Return the [X, Y] coordinate for the center point of the cell that contains the specified text.  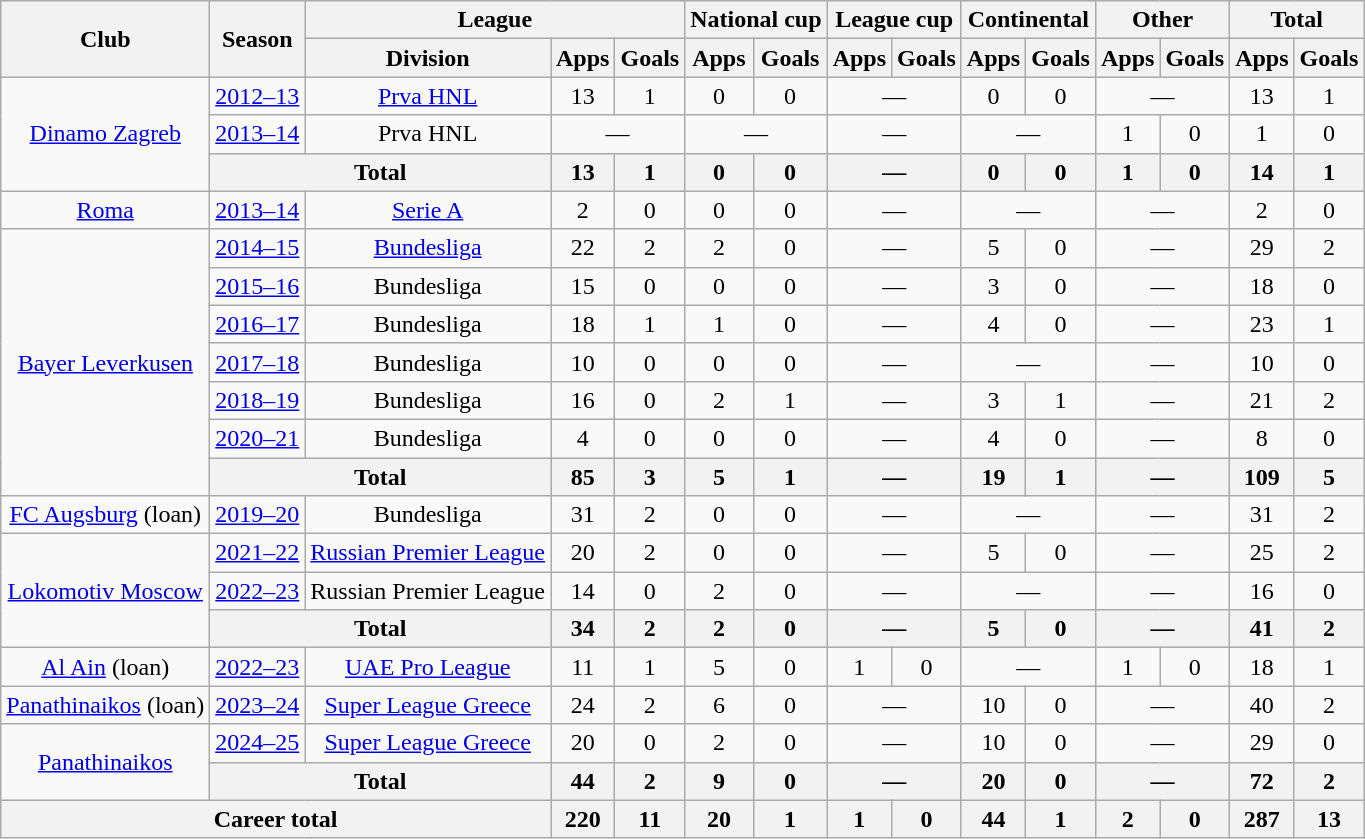
2024–25 [258, 743]
Dinamo Zagreb [106, 134]
2012–13 [258, 96]
2019–20 [258, 515]
8 [1262, 438]
Season [258, 39]
Club [106, 39]
Panathinaikos (loan) [106, 705]
25 [1262, 553]
15 [582, 286]
Bayer Leverkusen [106, 362]
FC Augsburg (loan) [106, 515]
UAE Pro League [428, 667]
220 [582, 819]
Roma [106, 210]
Serie A [428, 210]
287 [1262, 819]
League [495, 20]
19 [993, 477]
Other [1162, 20]
109 [1262, 477]
2014–15 [258, 248]
2016–17 [258, 324]
2018–19 [258, 400]
Lokomotiv Moscow [106, 591]
22 [582, 248]
Division [428, 58]
Panathinaikos [106, 762]
21 [1262, 400]
2020–21 [258, 438]
2017–18 [258, 362]
2021–22 [258, 553]
Al Ain (loan) [106, 667]
National cup [756, 20]
6 [719, 705]
Continental [1028, 20]
41 [1262, 629]
85 [582, 477]
2023–24 [258, 705]
23 [1262, 324]
34 [582, 629]
24 [582, 705]
2015–16 [258, 286]
9 [719, 781]
League cup [894, 20]
Career total [276, 819]
72 [1262, 781]
40 [1262, 705]
